Identify which cell holds the provided text, then report its (x, y) central coordinate. 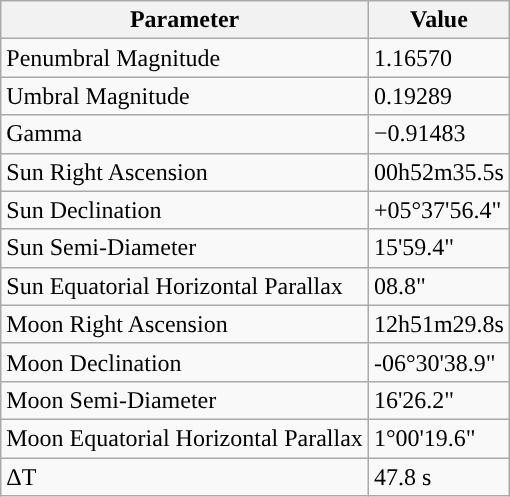
Umbral Magnitude (185, 96)
Sun Equatorial Horizontal Parallax (185, 286)
16'26.2" (438, 400)
ΔT (185, 477)
Gamma (185, 134)
Sun Semi-Diameter (185, 248)
15'59.4" (438, 248)
+05°37'56.4" (438, 210)
Moon Declination (185, 362)
Sun Right Ascension (185, 172)
-06°30'38.9" (438, 362)
Sun Declination (185, 210)
47.8 s (438, 477)
08.8" (438, 286)
1°00'19.6" (438, 438)
0.19289 (438, 96)
Moon Right Ascension (185, 324)
Moon Equatorial Horizontal Parallax (185, 438)
−0.91483 (438, 134)
Parameter (185, 20)
00h52m35.5s (438, 172)
1.16570 (438, 58)
Penumbral Magnitude (185, 58)
12h51m29.8s (438, 324)
Moon Semi-Diameter (185, 400)
Value (438, 20)
